Scan for the cell matching the given text and deliver its [X, Y] coordinate at center. 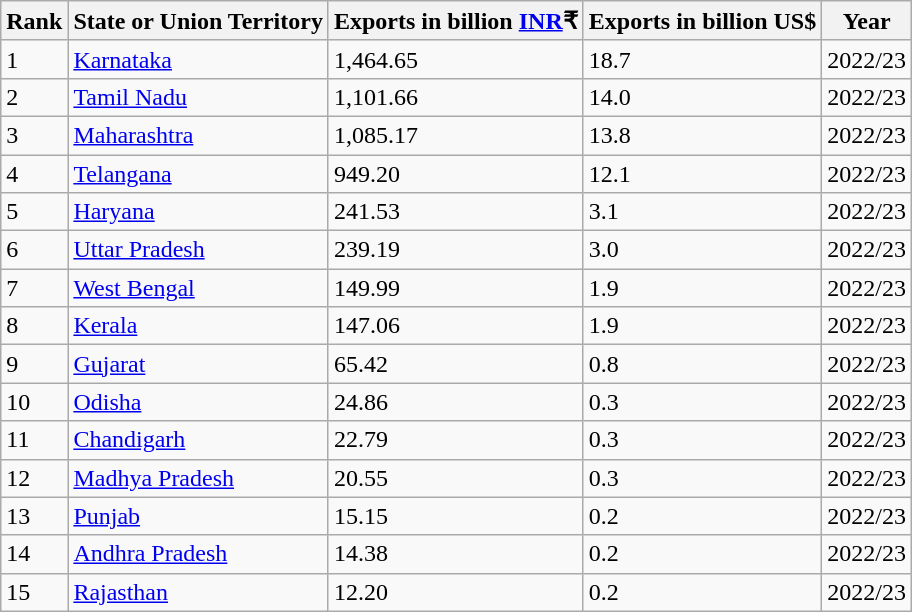
1,085.17 [456, 135]
Exports in billion US$ [702, 21]
Tamil Nadu [198, 97]
241.53 [456, 212]
15.15 [456, 516]
3 [34, 135]
West Bengal [198, 288]
149.99 [456, 288]
6 [34, 250]
Haryana [198, 212]
14.38 [456, 554]
Year [867, 21]
12.1 [702, 173]
5 [34, 212]
4 [34, 173]
22.79 [456, 440]
147.06 [456, 326]
10 [34, 402]
0.8 [702, 364]
3.0 [702, 250]
Odisha [198, 402]
2 [34, 97]
13 [34, 516]
65.42 [456, 364]
14.0 [702, 97]
18.7 [702, 59]
12 [34, 478]
Madhya Pradesh [198, 478]
Uttar Pradesh [198, 250]
Andhra Pradesh [198, 554]
15 [34, 592]
State or Union Territory [198, 21]
Rank [34, 21]
1,464.65 [456, 59]
Rajasthan [198, 592]
949.20 [456, 173]
1 [34, 59]
12.20 [456, 592]
13.8 [702, 135]
Kerala [198, 326]
Karnataka [198, 59]
24.86 [456, 402]
8 [34, 326]
Telangana [198, 173]
Punjab [198, 516]
20.55 [456, 478]
9 [34, 364]
11 [34, 440]
Maharashtra [198, 135]
3.1 [702, 212]
Gujarat [198, 364]
Chandigarh [198, 440]
14 [34, 554]
239.19 [456, 250]
7 [34, 288]
Exports in billion INR₹ [456, 21]
1,101.66 [456, 97]
